Capture the cell that displays the provided text and extract its [x, y] central coordinate. 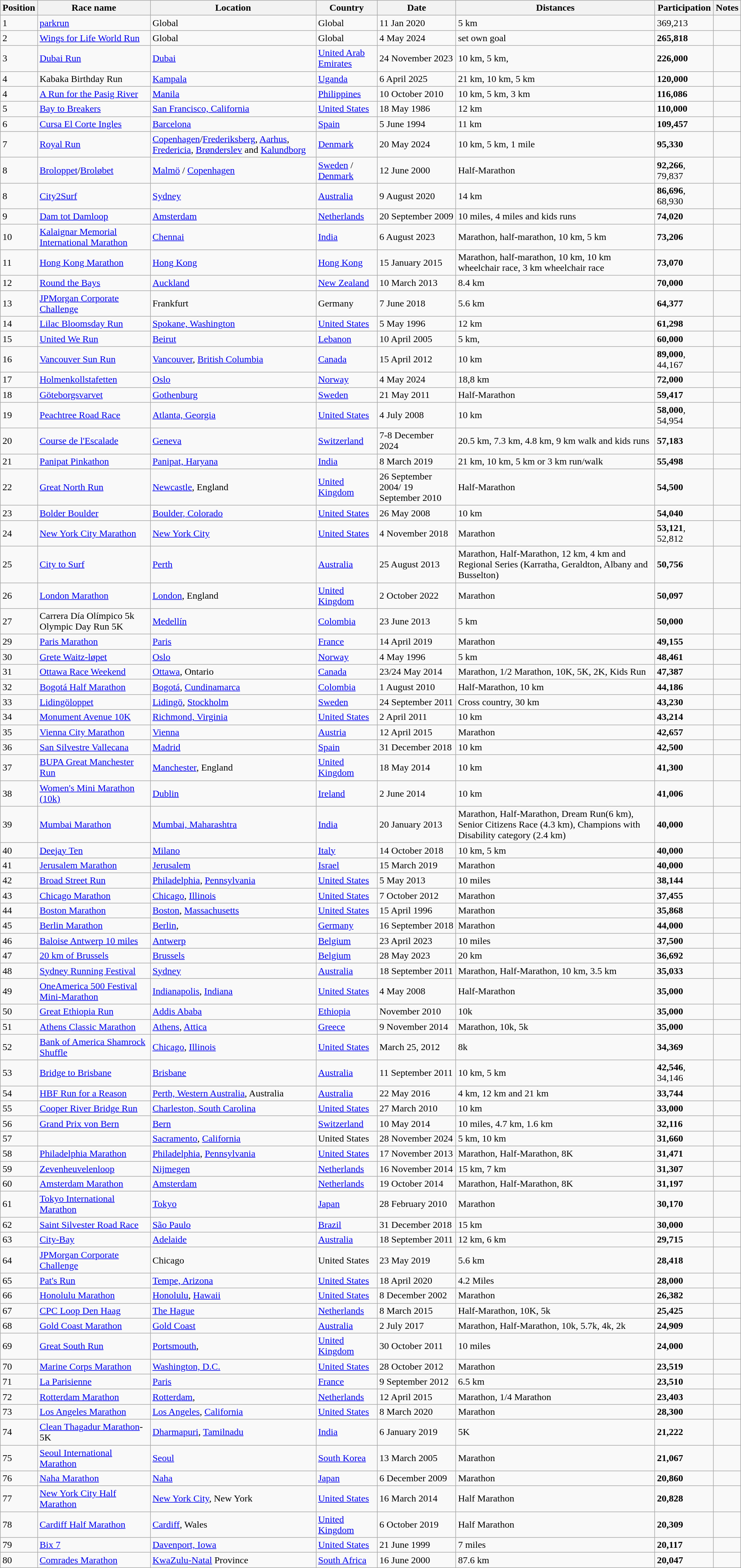
Baloise Antwerp 10 miles [93, 941]
Brazil [347, 1225]
47,387 [684, 672]
Marathon, half-marathon, 10 km, 10 km wheelchair race, 3 km wheelchair race [556, 263]
17 [19, 380]
Jerusalem Marathon [93, 865]
Marathon, 10k, 5k [556, 1027]
Copenhagen/Frederiksberg, Aarhus, Fredericia, Brønderslev and Kalundborg [233, 144]
United We Run [93, 339]
United Arab Emirates [347, 59]
50,756 [684, 564]
14 [19, 324]
21,222 [684, 1432]
Location [233, 8]
20,117 [684, 1545]
64 [19, 1260]
Los Angeles Marathon [93, 1412]
15 [19, 339]
Bay to Breakers [93, 109]
Cardiff Half Marathon [93, 1524]
Nijmegen [233, 1168]
7 October 2012 [416, 895]
20 [19, 441]
Half-Marathon, 10K, 5k [556, 1311]
10 October 2010 [416, 94]
Auckland [233, 283]
Women's Mini Marathon (10k) [93, 794]
37,500 [684, 941]
54 [19, 1093]
11 Jan 2020 [416, 23]
54,040 [684, 513]
23 April 2023 [416, 941]
25 [19, 564]
70,000 [684, 283]
Sweden / Denmark [347, 170]
Berlin Marathon [93, 926]
71 [19, 1382]
Participation [684, 8]
Boulder, Colorado [233, 513]
Grete Waitz-løpet [93, 657]
18,8 km [556, 380]
Position [19, 8]
São Paulo [233, 1225]
14 km [556, 196]
Marathon, Half-Marathon, 10 km, 3.5 km [556, 971]
92,266, 79,837 [684, 170]
Göteborgsvarvet [93, 395]
Holmenkollstafetten [93, 380]
Monument Avenue 10K [93, 717]
17 November 2013 [416, 1153]
A Run for the Pasig River [93, 94]
Manchester, England [233, 767]
2 April 2011 [416, 717]
46 [19, 941]
50 [19, 1012]
48,461 [684, 657]
11 km [556, 124]
Atlanta, Georgia [233, 415]
New York City Half Marathon [93, 1499]
24 September 2011 [416, 702]
38,144 [684, 880]
57,183 [684, 441]
23,519 [684, 1366]
64,377 [684, 303]
3 [19, 59]
Philippines [347, 94]
11 [19, 263]
10 km, 5 km, [556, 59]
Richmond, Virginia [233, 717]
43,230 [684, 702]
Denmark [347, 144]
67 [19, 1311]
Addis Ababa [233, 1012]
5 km, 10 km [556, 1138]
41,006 [684, 794]
London, England [233, 596]
8k [556, 1047]
Rotterdam, [233, 1397]
32,116 [684, 1123]
37 [19, 767]
76 [19, 1479]
Ethiopia [347, 1012]
New York City [233, 533]
Wings for Life World Run [93, 38]
58,000, 54,954 [684, 415]
21 [19, 461]
53 [19, 1073]
Marathon, half-marathon, 10 km, 5 km [556, 237]
16 June 2000 [416, 1560]
Bern [233, 1123]
37,455 [684, 895]
Beirut [233, 339]
Davenport, Iowa [233, 1545]
24,000 [684, 1346]
Vancouver, British Columbia [233, 360]
Panipat, Haryana [233, 461]
5K [556, 1432]
19 [19, 415]
18 May 1986 [416, 109]
23 May 2019 [416, 1260]
31,307 [684, 1168]
Hong Kong Marathon [93, 263]
77 [19, 1499]
73 [19, 1412]
Athens, Attica [233, 1027]
78 [19, 1524]
42,657 [684, 732]
15 March 2019 [416, 865]
10 [19, 237]
5 May 2013 [416, 880]
Mumbai Marathon [93, 824]
San Silvestre Vallecana [93, 747]
City-Bay [93, 1240]
9 August 2020 [416, 196]
70 [19, 1366]
13 March 2005 [416, 1458]
City to Surf [93, 564]
Panipat Pinkathon [93, 461]
OneAmerica 500 Festival Mini-Marathon [93, 991]
24 November 2023 [416, 59]
Broloppet/Broløbet [93, 170]
43 [19, 895]
Chennai [233, 237]
55,498 [684, 461]
Honolulu, Hawaii [233, 1296]
12 km, 6 km [556, 1240]
369,213 [684, 23]
Kalaignar Memorial International Marathon [93, 237]
Bank of America Shamrock Shuffle [93, 1047]
72,000 [684, 380]
Vancouver Sun Run [93, 360]
Tokyo [233, 1205]
42,500 [684, 747]
4 May 2008 [416, 991]
10 km, 5 km, 3 km [556, 94]
9 [19, 216]
44,186 [684, 687]
Ottawa, Ontario [233, 672]
30,170 [684, 1205]
1 August 2010 [416, 687]
Grand Prix von Bern [93, 1123]
30 October 2011 [416, 1346]
Italy [347, 850]
Rotterdam Marathon [93, 1397]
Geneva [233, 441]
4 May 1996 [416, 657]
28 November 2024 [416, 1138]
set own goal [556, 38]
43,214 [684, 717]
Great North Run [93, 487]
15 km, 7 km [556, 1168]
6 January 2019 [416, 1432]
Race name [93, 8]
City2Surf [93, 196]
265,818 [684, 38]
116,086 [684, 94]
Gothenburg [233, 395]
28,418 [684, 1260]
16 [19, 360]
Malmö / Copenhagen [233, 170]
21,067 [684, 1458]
6 [19, 124]
63 [19, 1240]
5 June 1994 [416, 124]
47 [19, 956]
Sydney Running Festival [93, 971]
Great South Run [93, 1346]
5 km, [556, 339]
27 [19, 622]
November 2010 [416, 1012]
Mumbai, Maharashtra [233, 824]
Marine Corps Marathon [93, 1366]
Notes [727, 8]
Tokyo International Marathon [93, 1205]
Deejay Ten [93, 850]
Cardiff, Wales [233, 1524]
28 February 2010 [416, 1205]
Los Angeles, California [233, 1412]
The Hague [233, 1311]
Vienna City Marathon [93, 732]
Lidingöloppet [93, 702]
42 [19, 880]
Ottawa Race Weekend [93, 672]
16 March 2014 [416, 1499]
Honolulu Marathon [93, 1296]
1 [19, 23]
65 [19, 1281]
21 km, 10 km, 5 km or 3 km run/walk [556, 461]
10 April 2005 [416, 339]
Bogotá, Cundinamarca [233, 687]
Brisbane [233, 1073]
Kabaka Birthday Run [93, 79]
16 September 2018 [416, 926]
Adelaide [233, 1240]
89,000, 44,167 [684, 360]
55 [19, 1108]
19 October 2014 [416, 1184]
61,298 [684, 324]
Distances [556, 8]
14 April 2019 [416, 642]
Amsterdam Marathon [93, 1184]
Athens Classic Marathon [93, 1027]
109,457 [684, 124]
73,070 [684, 263]
Berlin, [233, 926]
8 March 2015 [416, 1311]
4 November 2018 [416, 533]
9 November 2014 [416, 1027]
38 [19, 794]
18 May 2014 [416, 767]
Antwerp [233, 941]
Marathon, Half-Marathon, 10k, 5.7k, 4k, 2k [556, 1326]
Bridge to Brisbane [93, 1073]
7 miles [556, 1545]
26 May 2008 [416, 513]
20,860 [684, 1479]
Jerusalem [233, 865]
Perth, Western Australia, Australia [233, 1093]
Great Ethiopia Run [93, 1012]
73,206 [684, 237]
Bix 7 [93, 1545]
20,047 [684, 1560]
26,382 [684, 1296]
87.6 km [556, 1560]
4 km, 12 km and 21 km [556, 1093]
51 [19, 1027]
40 [19, 850]
Carrera Día Olímpico 5k Olympic Day Run 5K [93, 622]
8 March 2019 [416, 461]
20,828 [684, 1499]
Gold Coast Marathon [93, 1326]
23,510 [684, 1382]
35,868 [684, 911]
45 [19, 926]
Charleston, South Carolina [233, 1108]
15 April 1996 [416, 911]
6 August 2023 [416, 237]
Seoul International Marathon [93, 1458]
49 [19, 991]
48 [19, 971]
Ireland [347, 794]
14 October 2018 [416, 850]
15 January 2015 [416, 263]
23 June 2013 [416, 622]
2 June 2014 [416, 794]
74,020 [684, 216]
Boston, Massachusetts [233, 911]
8 December 2002 [416, 1296]
Date [416, 8]
23 [19, 513]
Manila [233, 94]
South Korea [347, 1458]
49,155 [684, 642]
31 [19, 672]
10 km, 5 km, 1 mile [556, 144]
29 [19, 642]
10k [556, 1012]
Washington, D.C. [233, 1366]
Half-Marathon, 10 km [556, 687]
60 [19, 1184]
59 [19, 1168]
56 [19, 1123]
20 May 2024 [416, 144]
23/24 May 2014 [416, 672]
34,369 [684, 1047]
25 August 2013 [416, 564]
9 September 2012 [416, 1382]
72 [19, 1397]
7-8 December 2024 [416, 441]
22 [19, 487]
March 25, 2012 [416, 1047]
Dubai Run [93, 59]
26 September 2004/ 19 September 2010 [416, 487]
28 October 2012 [416, 1366]
95,330 [684, 144]
Brussels [233, 956]
Tempe, Arizona [233, 1281]
50,000 [684, 622]
226,000 [684, 59]
18 April 2020 [416, 1281]
Zevenheuvelenloop [93, 1168]
Lilac Bloomsday Run [93, 324]
20,309 [684, 1524]
Spokane, Washington [233, 324]
Peachtree Road Race [93, 415]
50,097 [684, 596]
21 km, 10 km, 5 km [556, 79]
110,000 [684, 109]
20 January 2013 [416, 824]
Marathon, Half-Marathon, 12 km, 4 km and Regional Series (Karratha, Geraldton, Albany and Busselton) [556, 564]
4.2 Miles [556, 1281]
10 miles, 4 miles and kids runs [556, 216]
86,696, 68,930 [684, 196]
61 [19, 1205]
31,197 [684, 1184]
27 March 2010 [416, 1108]
120,000 [684, 79]
31,660 [684, 1138]
7 June 2018 [416, 303]
52 [19, 1047]
58 [19, 1153]
2 July 2017 [416, 1326]
15 km [556, 1225]
28 May 2023 [416, 956]
Broad Street Run [93, 880]
Dublin [233, 794]
35 [19, 732]
10 miles, 4.7 km, 1.6 km [556, 1123]
Israel [347, 865]
London Marathon [93, 596]
Chicago Marathon [93, 895]
8 March 2020 [416, 1412]
Seoul [233, 1458]
Uganda [347, 79]
Chicago [233, 1260]
Cursa El Corte Ingles [93, 124]
Cross country, 30 km [556, 702]
53,121, 52,812 [684, 533]
Marathon, 1/2 Marathon, 10K, 5K, 2K, Kids Run [556, 672]
CPC Loop Den Haag [93, 1311]
68 [19, 1326]
Milano [233, 850]
Bolder Boulder [93, 513]
parkrun [93, 23]
7 [19, 144]
Barcelona [233, 124]
Austria [347, 732]
4 July 2008 [416, 415]
6 October 2019 [416, 1524]
21 May 2011 [416, 395]
20 km of Brussels [93, 956]
59,417 [684, 395]
KwaZulu-Natal Province [233, 1560]
New Zealand [347, 283]
New York City, New York [233, 1499]
39 [19, 824]
10 May 2014 [416, 1123]
Bogotá Half Marathon [93, 687]
Comrades Marathon [93, 1560]
Round the Bays [93, 283]
Dubai [233, 59]
South Africa [347, 1560]
28,300 [684, 1412]
20 km [556, 956]
HBF Run for a Reason [93, 1093]
35,033 [684, 971]
San Francisco, California [233, 109]
BUPA Great Manchester Run [93, 767]
54,500 [684, 487]
36,692 [684, 956]
22 May 2016 [416, 1093]
Lidingö, Stockholm [233, 702]
Country [347, 8]
31,471 [684, 1153]
Clean Thagadur Marathon-5K [93, 1432]
La Parisienne [93, 1382]
60,000 [684, 339]
12 [19, 283]
Portsmouth, [233, 1346]
42,546, 34,146 [684, 1073]
15 April 2012 [416, 360]
34 [19, 717]
Pat's Run [93, 1281]
5 May 1996 [416, 324]
28,000 [684, 1281]
13 [19, 303]
Boston Marathon [93, 911]
Gold Coast [233, 1326]
32 [19, 687]
6 April 2025 [416, 79]
57 [19, 1138]
10 March 2013 [416, 283]
Sacramento, California [233, 1138]
6 December 2009 [416, 1479]
12 June 2000 [416, 170]
Vienna [233, 732]
29,715 [684, 1240]
Marathon, Half-Marathon, Dream Run(6 km), Senior Citizens Race (4.3 km), Champions with Disability category (2.4 km) [556, 824]
33 [19, 702]
75 [19, 1458]
Frankfurt [233, 303]
6.5 km [556, 1382]
33,000 [684, 1108]
41 [19, 865]
23,403 [684, 1397]
44,000 [684, 926]
Madrid [233, 747]
62 [19, 1225]
Medellín [233, 622]
24,909 [684, 1326]
25,425 [684, 1311]
20.5 km, 7.3 km, 4.8 km, 9 km walk and kids runs [556, 441]
Dam tot Damloop [93, 216]
18 [19, 395]
New York City Marathon [93, 533]
41,300 [684, 767]
26 [19, 596]
Marathon, 1/4 Marathon [556, 1397]
Naha [233, 1479]
33,744 [684, 1093]
Royal Run [93, 144]
2 October 2022 [416, 596]
Paris Marathon [93, 642]
80 [19, 1560]
2 [19, 38]
79 [19, 1545]
Naha Marathon [93, 1479]
30,000 [684, 1225]
5 [19, 109]
Cooper River Bridge Run [93, 1108]
21 June 1999 [416, 1545]
16 November 2014 [416, 1168]
Philadelphia Marathon [93, 1153]
44 [19, 911]
Newcastle, England [233, 487]
66 [19, 1296]
8.4 km [556, 283]
69 [19, 1346]
24 [19, 533]
Saint Silvester Road Race [93, 1225]
30 [19, 657]
Lebanon [347, 339]
Course de l'Escalade [93, 441]
74 [19, 1432]
Perth [233, 564]
Dharmapuri, Tamilnadu [233, 1432]
Greece [347, 1027]
20 September 2009 [416, 216]
11 September 2011 [416, 1073]
Indianapolis, Indiana [233, 991]
Kampala [233, 79]
36 [19, 747]
